Output the (X, Y) coordinate of the center of the cell containing the given text.  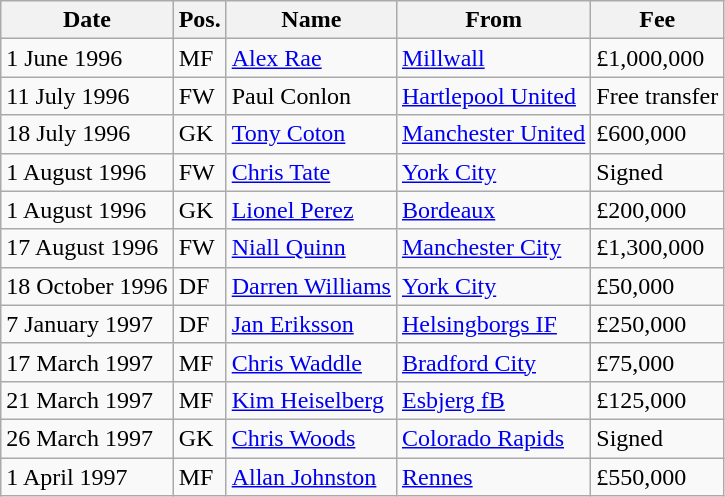
Chris Woods (311, 438)
21 March 1997 (87, 400)
18 October 1996 (87, 286)
£200,000 (658, 210)
Free transfer (658, 96)
Date (87, 20)
£75,000 (658, 362)
Allan Johnston (311, 477)
11 July 1996 (87, 96)
Manchester City (493, 248)
Name (311, 20)
Esbjerg fB (493, 400)
7 January 1997 (87, 324)
£50,000 (658, 286)
Niall Quinn (311, 248)
£1,000,000 (658, 58)
Jan Eriksson (311, 324)
Fee (658, 20)
26 March 1997 (87, 438)
Paul Conlon (311, 96)
Hartlepool United (493, 96)
Millwall (493, 58)
Chris Waddle (311, 362)
Darren Williams (311, 286)
Bradford City (493, 362)
£250,000 (658, 324)
Alex Rae (311, 58)
18 July 1996 (87, 134)
£125,000 (658, 400)
1 April 1997 (87, 477)
Bordeaux (493, 210)
Helsingborgs IF (493, 324)
1 June 1996 (87, 58)
Colorado Rapids (493, 438)
Tony Coton (311, 134)
Pos. (200, 20)
Chris Tate (311, 172)
17 March 1997 (87, 362)
£1,300,000 (658, 248)
Rennes (493, 477)
£600,000 (658, 134)
From (493, 20)
17 August 1996 (87, 248)
Kim Heiselberg (311, 400)
Lionel Perez (311, 210)
£550,000 (658, 477)
Manchester United (493, 134)
